Return [X, Y] of the center of cell containing provided text 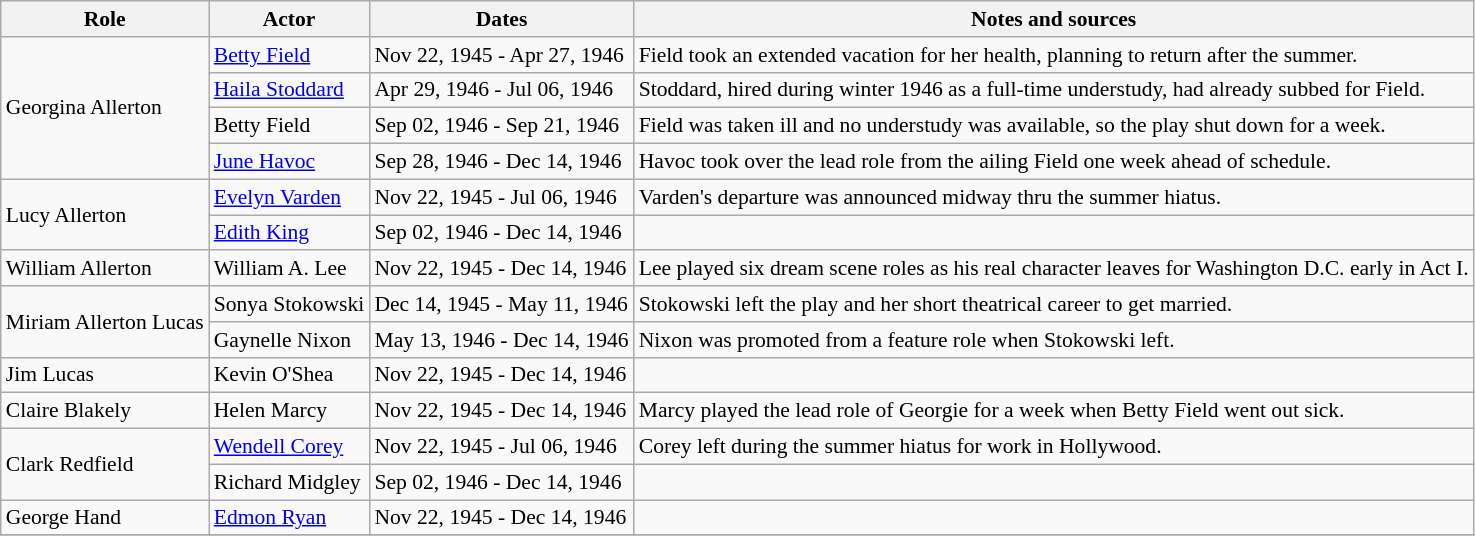
Haila Stoddard [290, 90]
Lucy Allerton [105, 214]
Apr 29, 1946 - Jul 06, 1946 [501, 90]
William Allerton [105, 269]
Kevin O'Shea [290, 375]
Claire Blakely [105, 411]
Marcy played the lead role of Georgie for a week when Betty Field went out sick. [1054, 411]
Actor [290, 19]
Role [105, 19]
Edmon Ryan [290, 518]
Field took an extended vacation for her health, planning to return after the summer. [1054, 55]
Clark Redfield [105, 464]
Varden's departure was announced midway thru the summer hiatus. [1054, 197]
Dec 14, 1945 - May 11, 1946 [501, 304]
William A. Lee [290, 269]
Wendell Corey [290, 447]
Helen Marcy [290, 411]
Nixon was promoted from a feature role when Stokowski left. [1054, 340]
Stokowski left the play and her short theatrical career to get married. [1054, 304]
Stoddard, hired during winter 1946 as a full-time understudy, had already subbed for Field. [1054, 90]
Evelyn Varden [290, 197]
Georgina Allerton [105, 108]
Miriam Allerton Lucas [105, 322]
Sonya Stokowski [290, 304]
May 13, 1946 - Dec 14, 1946 [501, 340]
Edith King [290, 233]
Richard Midgley [290, 482]
Havoc took over the lead role from the ailing Field one week ahead of schedule. [1054, 162]
Sep 28, 1946 - Dec 14, 1946 [501, 162]
Sep 02, 1946 - Sep 21, 1946 [501, 126]
Gaynelle Nixon [290, 340]
Notes and sources [1054, 19]
Field was taken ill and no understudy was available, so the play shut down for a week. [1054, 126]
June Havoc [290, 162]
Jim Lucas [105, 375]
George Hand [105, 518]
Corey left during the summer hiatus for work in Hollywood. [1054, 447]
Dates [501, 19]
Nov 22, 1945 - Apr 27, 1946 [501, 55]
Lee played six dream scene roles as his real character leaves for Washington D.C. early in Act I. [1054, 269]
